Determine the (X, Y) coordinate at the center of the cell enclosing the given text.  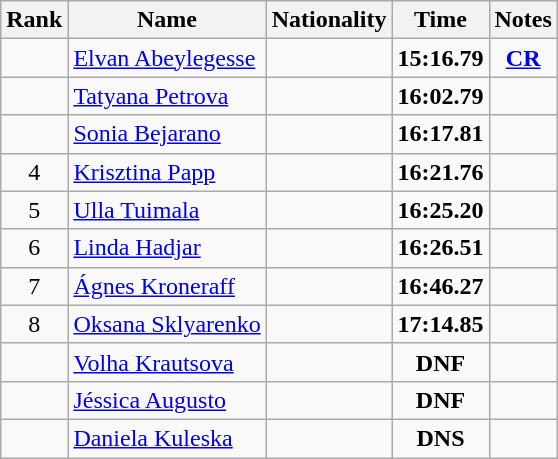
Volha Krautsova (167, 362)
5 (34, 210)
CR (523, 58)
6 (34, 248)
Linda Hadjar (167, 248)
Oksana Sklyarenko (167, 324)
Ulla Tuimala (167, 210)
16:02.79 (440, 96)
7 (34, 286)
Elvan Abeylegesse (167, 58)
Time (440, 20)
16:26.51 (440, 248)
Jéssica Augusto (167, 400)
Tatyana Petrova (167, 96)
Krisztina Papp (167, 172)
Daniela Kuleska (167, 438)
Notes (523, 20)
16:46.27 (440, 286)
Sonia Bejarano (167, 134)
16:17.81 (440, 134)
Nationality (329, 20)
Rank (34, 20)
17:14.85 (440, 324)
15:16.79 (440, 58)
DNS (440, 438)
Ágnes Kroneraff (167, 286)
16:21.76 (440, 172)
4 (34, 172)
Name (167, 20)
16:25.20 (440, 210)
8 (34, 324)
